Scan for the cell matching the given text and deliver its [x, y] coordinate at center. 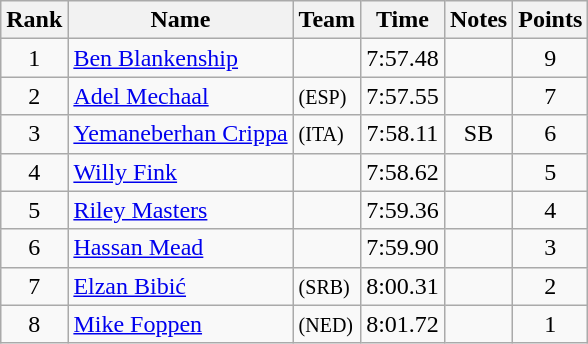
Time [403, 20]
Points [550, 20]
Team [327, 20]
Notes [478, 20]
8:01.72 [403, 324]
Rank [34, 20]
8:00.31 [403, 286]
Hassan Mead [180, 248]
(ESP) [327, 96]
7:58.62 [403, 172]
7:59.90 [403, 248]
Name [180, 20]
Elzan Bibić [180, 286]
7:57.48 [403, 58]
Ben Blankenship [180, 58]
8 [34, 324]
9 [550, 58]
Riley Masters [180, 210]
(NED) [327, 324]
7:58.11 [403, 134]
(SRB) [327, 286]
Willy Fink [180, 172]
SB [478, 134]
Adel Mechaal [180, 96]
7:57.55 [403, 96]
Yemaneberhan Crippa [180, 134]
(ITA) [327, 134]
7:59.36 [403, 210]
Mike Foppen [180, 324]
